Pinpoint the cell where the given text exists, returning its [x, y] midpoint coordinate. 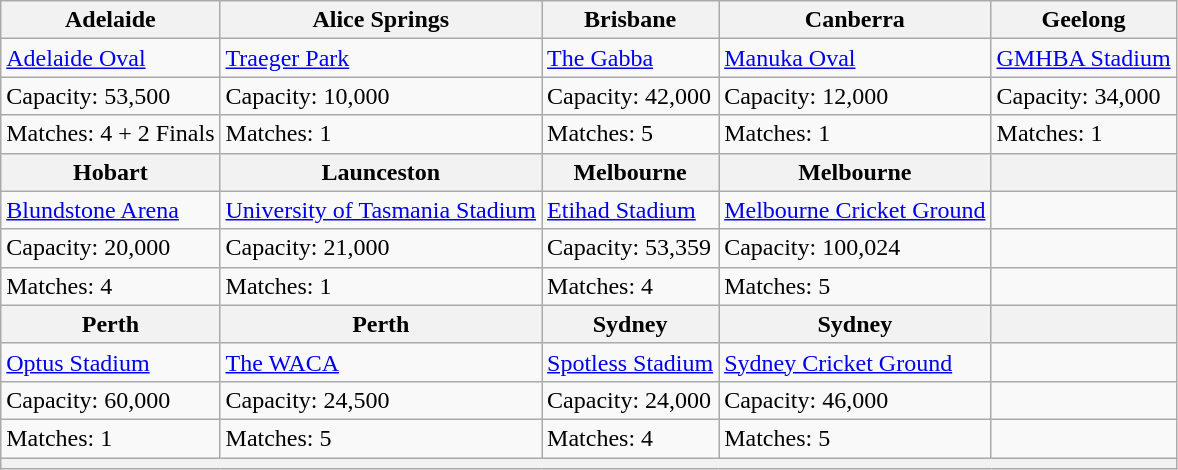
Capacity: 60,000 [110, 400]
Adelaide [110, 20]
Capacity: 10,000 [381, 96]
Adelaide Oval [110, 58]
Traeger Park [381, 58]
Capacity: 53,359 [630, 248]
The WACA [381, 362]
Launceston [381, 172]
Alice Springs [381, 20]
Melbourne Cricket Ground [855, 210]
Blundstone Arena [110, 210]
University of Tasmania Stadium [381, 210]
Capacity: 20,000 [110, 248]
Geelong [1084, 20]
Brisbane [630, 20]
GMHBA Stadium [1084, 58]
Spotless Stadium [630, 362]
Hobart [110, 172]
Canberra [855, 20]
Sydney Cricket Ground [855, 362]
Capacity: 42,000 [630, 96]
Manuka Oval [855, 58]
The Gabba [630, 58]
Matches: 4 + 2 Finals [110, 134]
Capacity: 21,000 [381, 248]
Etihad Stadium [630, 210]
Capacity: 53,500 [110, 96]
Capacity: 100,024 [855, 248]
Capacity: 12,000 [855, 96]
Optus Stadium [110, 362]
Capacity: 46,000 [855, 400]
Capacity: 34,000 [1084, 96]
Capacity: 24,500 [381, 400]
Capacity: 24,000 [630, 400]
